Pinpoint the cell where the given text exists, returning its [x, y] midpoint coordinate. 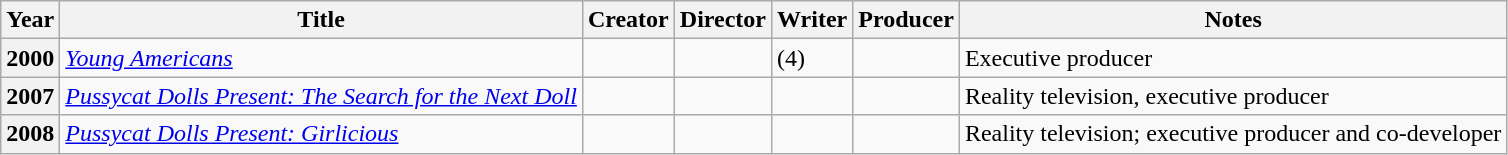
Year [30, 20]
Producer [906, 20]
Director [722, 20]
2007 [30, 96]
Pussycat Dolls Present: The Search for the Next Doll [322, 96]
Title [322, 20]
Executive producer [1233, 58]
Young Americans [322, 58]
Pussycat Dolls Present: Girlicious [322, 134]
Notes [1233, 20]
Reality television; executive producer and co-developer [1233, 134]
Creator [628, 20]
2000 [30, 58]
2008 [30, 134]
Writer [812, 20]
Reality television, executive producer [1233, 96]
(4) [812, 58]
